Provide the [X, Y] coordinate of the cell's center where the given text is located.  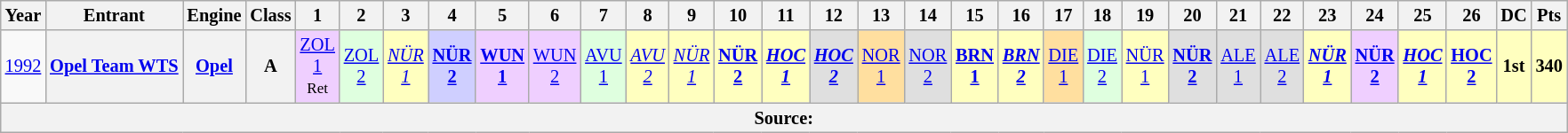
24 [1375, 15]
25 [1422, 15]
13 [882, 15]
10 [738, 15]
22 [1282, 15]
BRN2 [1021, 66]
340 [1549, 66]
26 [1471, 15]
11 [786, 15]
Year [23, 15]
Source: [784, 118]
5 [502, 15]
19 [1145, 15]
DIE1 [1063, 66]
NOR2 [928, 66]
Opel Team WTS [114, 66]
6 [555, 15]
16 [1021, 15]
7 [603, 15]
ALE2 [1282, 66]
8 [647, 15]
1st [1513, 66]
12 [834, 15]
17 [1063, 15]
NOR1 [882, 66]
20 [1192, 15]
ZOL1Ret [318, 66]
Opel [215, 66]
Pts [1549, 15]
ALE1 [1237, 66]
9 [692, 15]
1 [318, 15]
3 [405, 15]
15 [974, 15]
ZOL2 [361, 66]
DC [1513, 15]
A [270, 66]
23 [1328, 15]
Class [270, 15]
BRN1 [974, 66]
AVU1 [603, 66]
14 [928, 15]
4 [452, 15]
AVU2 [647, 66]
21 [1237, 15]
Engine [215, 15]
1992 [23, 66]
DIE2 [1102, 66]
2 [361, 15]
18 [1102, 15]
Entrant [114, 15]
WUN2 [555, 66]
WUN1 [502, 66]
